Identify which cell holds the provided text, then report its (X, Y) central coordinate. 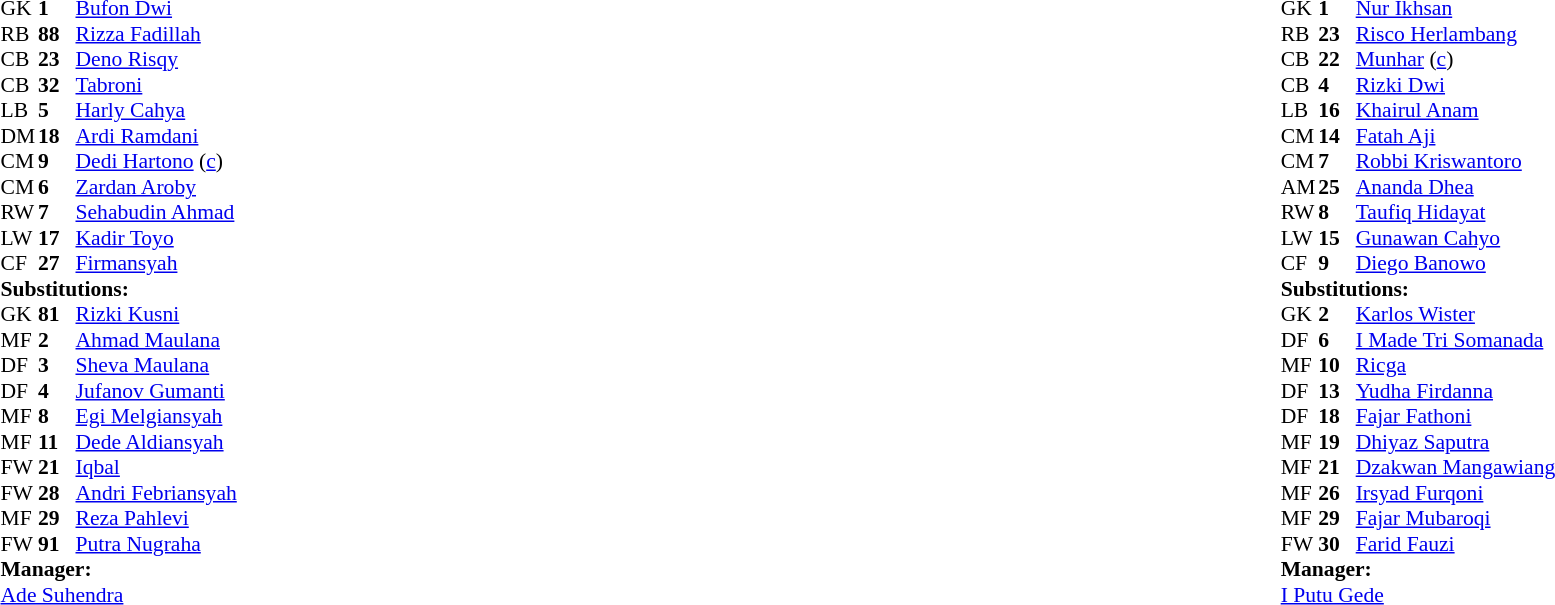
27 (57, 263)
Andri Febriansyah (156, 493)
17 (57, 238)
Rizza Fadillah (156, 34)
Dede Aldiansyah (156, 442)
Kadir Toyo (156, 238)
19 (1337, 442)
15 (1337, 238)
Zardan Aroby (156, 187)
DM (19, 136)
16 (1337, 111)
Manager: (118, 569)
Firmansyah (156, 263)
91 (57, 544)
26 (1337, 493)
Iqbal (156, 467)
11 (57, 442)
88 (57, 34)
14 (1337, 136)
Sheva Maulana (156, 365)
28 (57, 493)
Putra Nugraha (156, 544)
AM (1300, 187)
Egi Melgiansyah (156, 417)
Tabroni (156, 85)
Dedi Hartono (c) (156, 161)
Jufanov Gumanti (156, 391)
5 (57, 111)
10 (1337, 365)
Ardi Ramdani (156, 136)
13 (1337, 391)
Harly Cahya (156, 111)
81 (57, 315)
25 (1337, 187)
Ahmad Maulana (156, 340)
Rizki Kusni (156, 315)
22 (1337, 59)
30 (1337, 544)
Substitutions: (118, 289)
32 (57, 85)
Deno Risqy (156, 59)
Sehabudin Ahmad (156, 213)
3 (57, 365)
Reza Pahlevi (156, 519)
